Detect which cell encompasses the target text, then output its (X, Y) center coordinate. 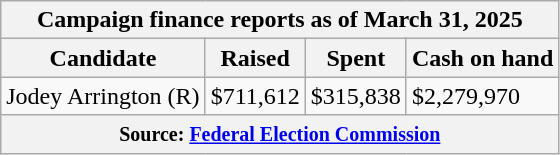
Jodey Arrington (R) (103, 96)
$711,612 (255, 96)
Source: Federal Election Commission (280, 134)
Candidate (103, 58)
Spent (356, 58)
Raised (255, 58)
Campaign finance reports as of March 31, 2025 (280, 20)
$2,279,970 (482, 96)
$315,838 (356, 96)
Cash on hand (482, 58)
